Pinpoint the cell where the given text exists, returning its [x, y] midpoint coordinate. 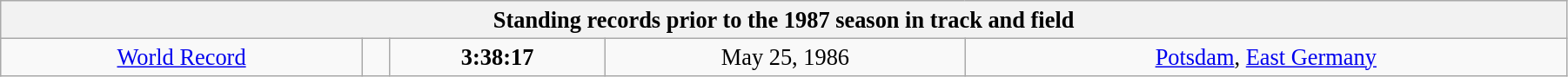
May 25, 1986 [786, 57]
Potsdam, East Germany [1265, 57]
3:38:17 [498, 57]
World Record [182, 57]
Standing records prior to the 1987 season in track and field [784, 19]
